Provide the (x, y) coordinate of the cell's center where the given text is located.  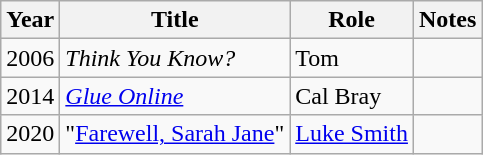
Role (352, 20)
Luke Smith (352, 134)
Think You Know? (175, 58)
Glue Online (175, 96)
Cal Bray (352, 96)
Title (175, 20)
Notes (447, 20)
2006 (30, 58)
Year (30, 20)
2020 (30, 134)
2014 (30, 96)
Tom (352, 58)
"Farewell, Sarah Jane" (175, 134)
